Detect which cell encompasses the target text, then output its [X, Y] center coordinate. 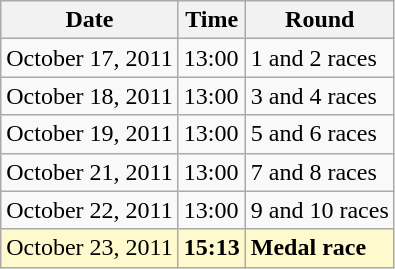
October 19, 2011 [90, 134]
October 17, 2011 [90, 58]
Time [212, 20]
15:13 [212, 248]
5 and 6 races [320, 134]
1 and 2 races [320, 58]
Medal race [320, 248]
October 22, 2011 [90, 210]
October 21, 2011 [90, 172]
Date [90, 20]
3 and 4 races [320, 96]
October 23, 2011 [90, 248]
October 18, 2011 [90, 96]
9 and 10 races [320, 210]
7 and 8 races [320, 172]
Round [320, 20]
